Scan for the cell matching the given text and deliver its (X, Y) coordinate at center. 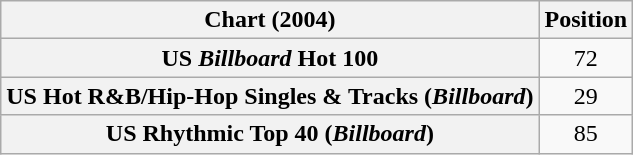
US Rhythmic Top 40 (Billboard) (270, 134)
US Hot R&B/Hip-Hop Singles & Tracks (Billboard) (270, 96)
72 (586, 58)
Chart (2004) (270, 20)
US Billboard Hot 100 (270, 58)
85 (586, 134)
29 (586, 96)
Position (586, 20)
